Provide the [X, Y] coordinate of the cell's center where the given text is located.  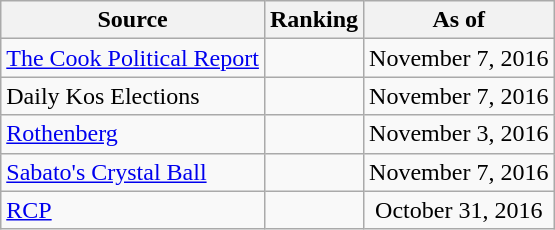
The Cook Political Report [133, 58]
As of [459, 20]
Source [133, 20]
Ranking [314, 20]
October 31, 2016 [459, 210]
RCP [133, 210]
Sabato's Crystal Ball [133, 172]
Rothenberg [133, 134]
Daily Kos Elections [133, 96]
November 3, 2016 [459, 134]
